Provide the (x, y) coordinate of the cell's center where the given text is located.  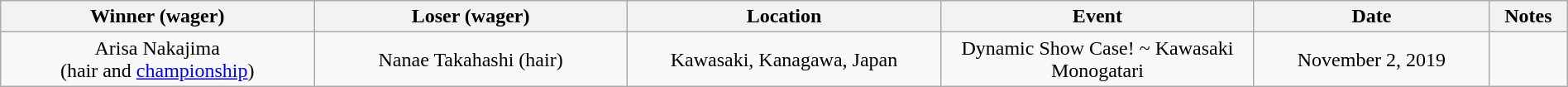
Event (1097, 17)
Nanae Takahashi (hair) (471, 60)
Arisa Nakajima(hair and championship) (157, 60)
Loser (wager) (471, 17)
Date (1371, 17)
Winner (wager) (157, 17)
Notes (1528, 17)
November 2, 2019 (1371, 60)
Location (784, 17)
Kawasaki, Kanagawa, Japan (784, 60)
Dynamic Show Case! ~ Kawasaki Monogatari (1097, 60)
